Pinpoint the cell where the given text exists, returning its [X, Y] midpoint coordinate. 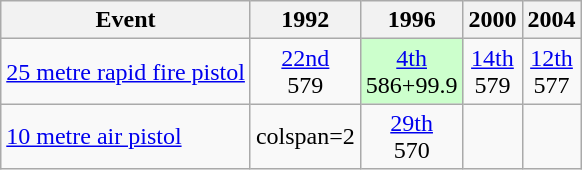
2004 [552, 20]
10 metre air pistol [126, 136]
2000 [492, 20]
12th577 [552, 72]
4th586+99.9 [412, 72]
14th579 [492, 72]
25 metre rapid fire pistol [126, 72]
1992 [305, 20]
29th570 [412, 136]
colspan=2 [305, 136]
1996 [412, 20]
Event [126, 20]
22nd579 [305, 72]
